Detect which cell encompasses the target text, then output its (x, y) center coordinate. 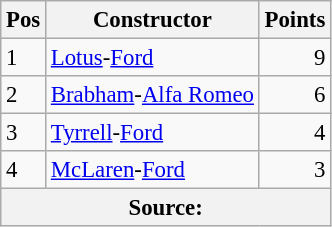
6 (294, 95)
Tyrrell-Ford (153, 133)
Points (294, 20)
McLaren-Ford (153, 170)
9 (294, 58)
Pos (24, 20)
Brabham-Alfa Romeo (153, 95)
1 (24, 58)
Lotus-Ford (153, 58)
Constructor (153, 20)
2 (24, 95)
Source: (166, 208)
